For the text-containing cell, return its midpoint in [X, Y] coordinate format. 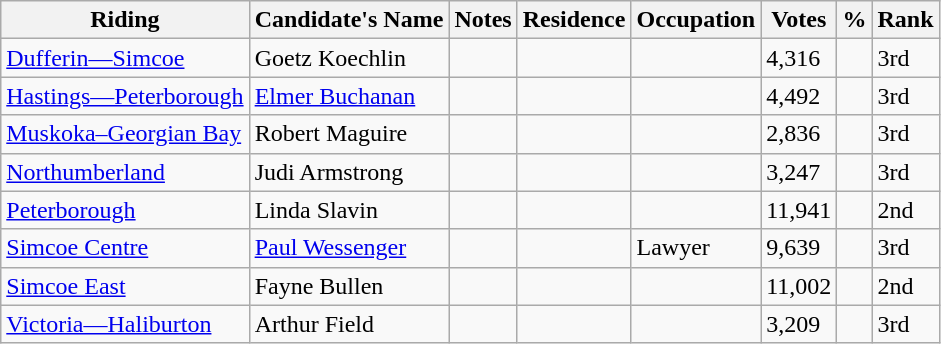
Victoria—Haliburton [125, 324]
3,247 [799, 172]
Rank [906, 20]
Elmer Buchanan [349, 96]
Fayne Bullen [349, 286]
Dufferin—Simcoe [125, 58]
Arthur Field [349, 324]
4,316 [799, 58]
Candidate's Name [349, 20]
Lawyer [696, 248]
4,492 [799, 96]
2,836 [799, 134]
Robert Maguire [349, 134]
Linda Slavin [349, 210]
9,639 [799, 248]
Muskoka–Georgian Bay [125, 134]
% [854, 20]
Residence [574, 20]
3,209 [799, 324]
Judi Armstrong [349, 172]
Notes [483, 20]
11,002 [799, 286]
Occupation [696, 20]
Goetz Koechlin [349, 58]
Riding [125, 20]
Votes [799, 20]
Simcoe East [125, 286]
Northumberland [125, 172]
11,941 [799, 210]
Hastings—Peterborough [125, 96]
Simcoe Centre [125, 248]
Paul Wessenger [349, 248]
Peterborough [125, 210]
